From the cell containing the given text, extract its center point as (x, y) coordinate. 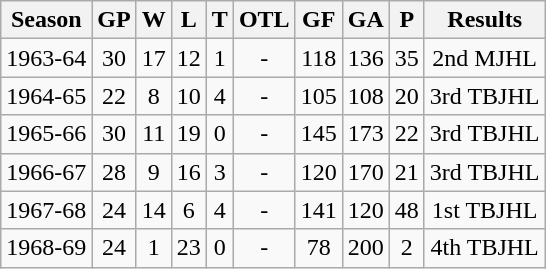
14 (154, 210)
1966-67 (46, 172)
1963-64 (46, 58)
19 (188, 134)
8 (154, 96)
17 (154, 58)
173 (366, 134)
118 (318, 58)
141 (318, 210)
2 (406, 248)
3 (220, 172)
105 (318, 96)
10 (188, 96)
L (188, 20)
GP (114, 20)
78 (318, 248)
108 (366, 96)
200 (366, 248)
GA (366, 20)
20 (406, 96)
48 (406, 210)
4th TBJHL (484, 248)
1965-66 (46, 134)
9 (154, 172)
1967-68 (46, 210)
145 (318, 134)
1st TBJHL (484, 210)
OTL (264, 20)
35 (406, 58)
136 (366, 58)
GF (318, 20)
Results (484, 20)
Season (46, 20)
28 (114, 172)
1964-65 (46, 96)
23 (188, 248)
P (406, 20)
T (220, 20)
16 (188, 172)
170 (366, 172)
12 (188, 58)
11 (154, 134)
1968-69 (46, 248)
6 (188, 210)
21 (406, 172)
W (154, 20)
2nd MJHL (484, 58)
